Find where the given text appears and provide that cell's center as [X, Y] coordinate. 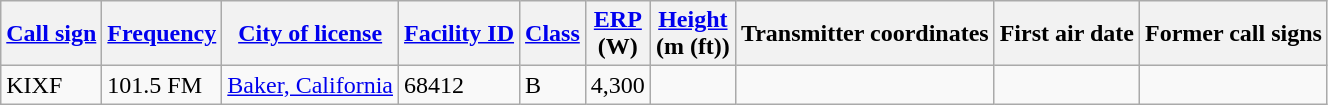
B [553, 85]
101.5 FM [162, 85]
Class [553, 34]
Call sign [52, 34]
City of license [310, 34]
Facility ID [460, 34]
Baker, California [310, 85]
ERP(W) [618, 34]
Transmitter coordinates [864, 34]
Frequency [162, 34]
68412 [460, 85]
KIXF [52, 85]
Former call signs [1233, 34]
4,300 [618, 85]
Height(m (ft)) [692, 34]
First air date [1066, 34]
